Find where the given text appears and provide that cell's center as [x, y] coordinate. 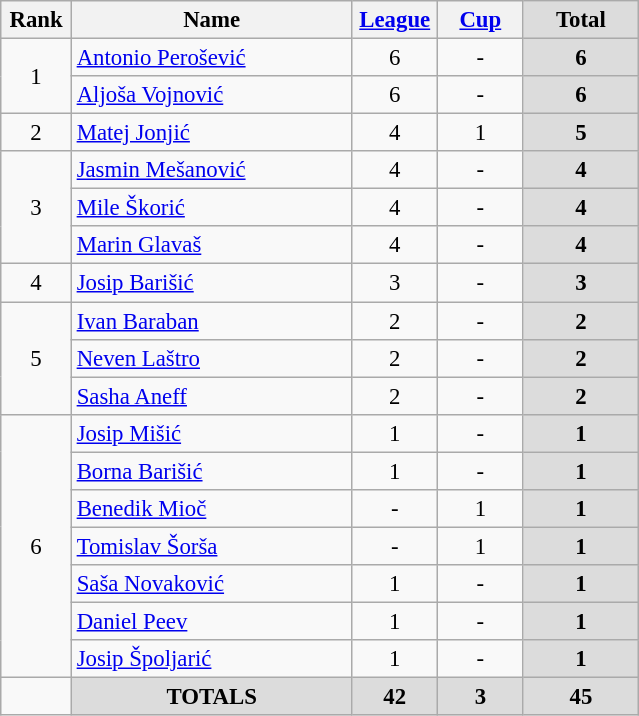
42 [395, 697]
Rank [36, 20]
Total [581, 20]
Neven Laštro [212, 358]
Josip Barišić [212, 283]
45 [581, 697]
Antonio Perošević [212, 58]
Cup [481, 20]
League [395, 20]
Benedik Mioč [212, 509]
Josip Špoljarić [212, 659]
Josip Mišić [212, 433]
Aljoša Vojnović [212, 95]
Marin Glavaš [212, 245]
TOTALS [212, 697]
Sasha Aneff [212, 396]
Daniel Peev [212, 621]
Saša Novaković [212, 584]
Ivan Baraban [212, 321]
Borna Barišić [212, 471]
Mile Škorić [212, 208]
Matej Jonjić [212, 133]
Jasmin Mešanović [212, 170]
Tomislav Šorša [212, 546]
Name [212, 20]
